Scan for the cell matching the given text and deliver its [x, y] coordinate at center. 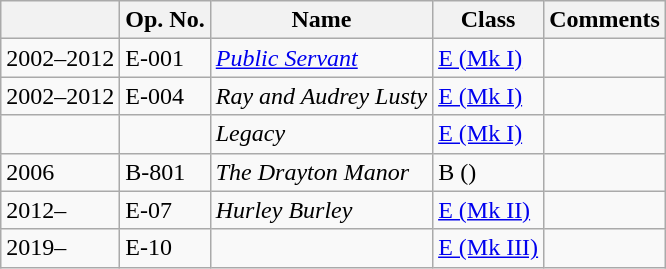
E-07 [165, 210]
B-801 [165, 172]
E-001 [165, 58]
2006 [60, 172]
Op. No. [165, 20]
E-10 [165, 248]
E-004 [165, 96]
B () [488, 172]
Public Servant [321, 58]
Comments [605, 20]
Legacy [321, 134]
Class [488, 20]
2012– [60, 210]
2019– [60, 248]
Ray and Audrey Lusty [321, 96]
Hurley Burley [321, 210]
E (Mk II) [488, 210]
E (Mk III) [488, 248]
Name [321, 20]
The Drayton Manor [321, 172]
